Determine the (x, y) coordinate at the center of the cell enclosing the given text.  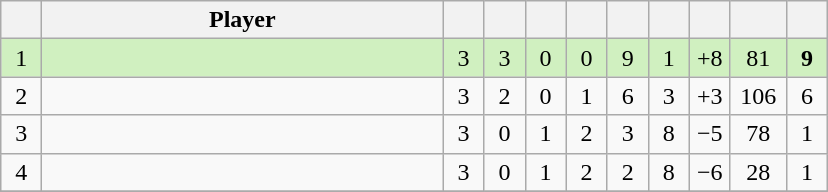
+8 (710, 58)
81 (758, 58)
−5 (710, 134)
+3 (710, 96)
Player (242, 20)
106 (758, 96)
4 (22, 172)
28 (758, 172)
−6 (710, 172)
78 (758, 134)
